Extract the [x, y] coordinate from the center of the cell holding the provided text.  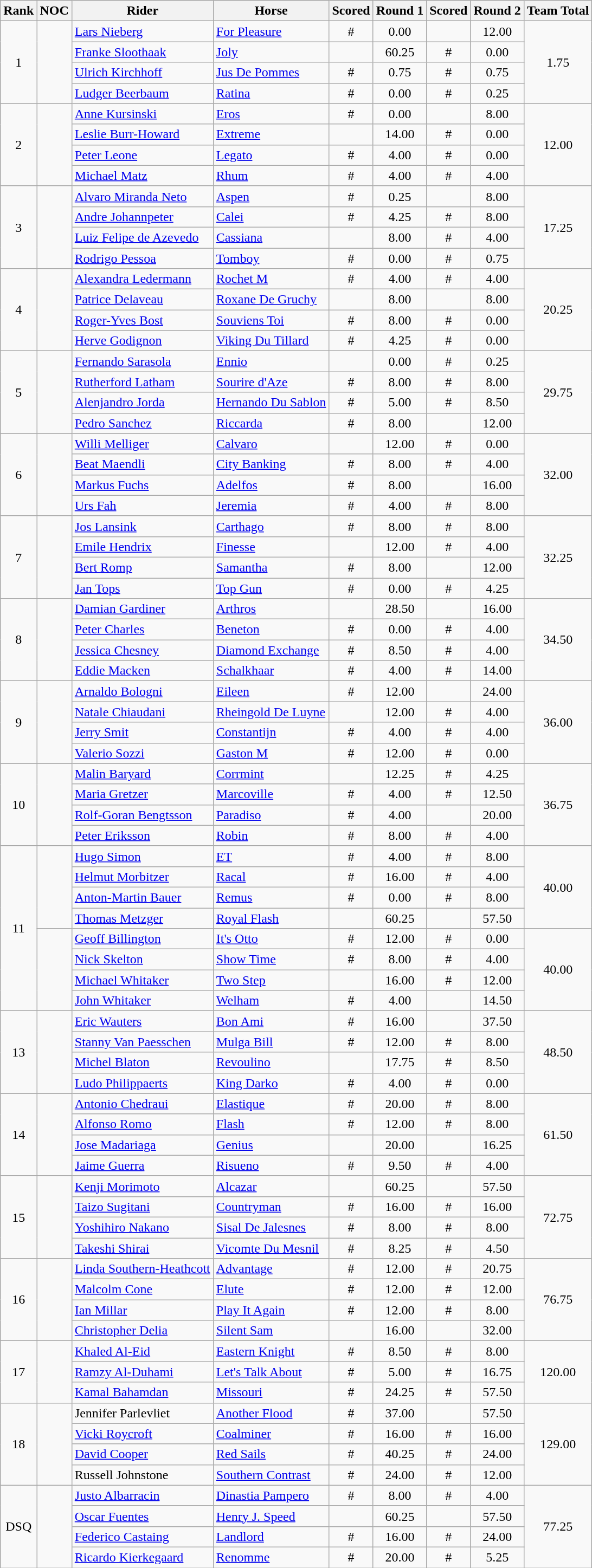
Rank [18, 11]
Patrice Delaveau [142, 300]
Maria Gretzer [142, 794]
Bon Ami [271, 1021]
Schalkhaar [271, 671]
Play It Again [271, 1310]
Leslie Burr-Howard [142, 134]
Eddie Macken [142, 671]
It's Otto [271, 939]
Emile Hendrix [142, 547]
Roxane De Gruchy [271, 300]
Show Time [271, 960]
David Cooper [142, 1454]
Top Gun [271, 588]
Alfonso Romo [142, 1124]
Arnaldo Bologni [142, 691]
12.50 [497, 794]
Samantha [271, 567]
Rochet M [271, 279]
Ricardo Kierkegaard [142, 1557]
Round 1 [400, 11]
7 [18, 557]
Damian Gardiner [142, 609]
Coalminer [271, 1434]
Adelfos [271, 485]
Advantage [271, 1269]
Silent Sam [271, 1331]
Beneton [271, 630]
Jessica Chesney [142, 650]
15 [18, 1217]
Diamond Exchange [271, 650]
Ludger Beerbaum [142, 93]
Rheingold De Luyne [271, 712]
Luiz Felipe de Azevedo [142, 237]
Viking Du Tillard [271, 341]
8 [18, 640]
Cassiana [271, 237]
Fernando Sarasola [142, 361]
Peter Eriksson [142, 835]
Oscar Fuentes [142, 1516]
10 [18, 805]
11 [18, 928]
18 [18, 1444]
Geoff Billington [142, 939]
Taizo Sugitani [142, 1207]
Henry J. Speed [271, 1516]
Jeremia [271, 506]
Willi Melliger [142, 444]
Mulga Bill [271, 1042]
Calei [271, 217]
Beat Maendli [142, 464]
Eros [271, 114]
Aspen [271, 196]
Arthros [271, 609]
Jan Tops [142, 588]
120.00 [558, 1372]
Finesse [271, 547]
Landlord [271, 1537]
Constantijn [271, 733]
Racal [271, 877]
20.25 [558, 310]
129.00 [558, 1444]
Eastern Knight [271, 1351]
Paradiso [271, 815]
Andre Johannpeter [142, 217]
Jose Madariaga [142, 1145]
Remus [271, 897]
Eileen [271, 691]
Gaston M [271, 753]
Missouri [271, 1392]
Renomme [271, 1557]
14 [18, 1135]
14.50 [497, 1001]
Anne Kursinski [142, 114]
Franke Sloothaak [142, 52]
Eric Wauters [142, 1021]
Countryman [271, 1207]
DSQ [18, 1526]
Federico Castaing [142, 1537]
Khaled Al-Eid [142, 1351]
48.50 [558, 1052]
Jaime Guerra [142, 1165]
4 [18, 310]
Ian Millar [142, 1310]
Sisal De Jalesnes [271, 1227]
Justo Albarracin [142, 1495]
16 [18, 1300]
ET [271, 856]
Alcazar [271, 1186]
Vicomte Du Mesnil [271, 1248]
Hernando Du Sablon [271, 403]
Michael Whitaker [142, 980]
Carthago [271, 526]
9.50 [400, 1165]
Tomboy [271, 258]
Roger-Yves Bost [142, 320]
32.25 [558, 557]
Let's Talk About [271, 1372]
4.50 [497, 1248]
Team Total [558, 11]
Helmut Morbitzer [142, 877]
Markus Fuchs [142, 485]
Alvaro Miranda Neto [142, 196]
Peter Charles [142, 630]
Herve Godignon [142, 341]
1.75 [558, 62]
Pedro Sanchez [142, 423]
Robin [271, 835]
76.75 [558, 1300]
Antonio Chedraui [142, 1104]
17.25 [558, 227]
Malcolm Cone [142, 1290]
2 [18, 145]
Kamal Bahamdan [142, 1392]
Natale Chiaudani [142, 712]
Ratina [271, 93]
Elastique [271, 1104]
John Whitaker [142, 1001]
Jennifer Parlevliet [142, 1413]
Another Flood [271, 1413]
Christopher Delia [142, 1331]
Revoulino [271, 1062]
3 [18, 227]
Thomas Metzger [142, 918]
77.25 [558, 1526]
Yoshihiro Nakano [142, 1227]
Genius [271, 1145]
72.75 [558, 1217]
13 [18, 1052]
Rodrigo Pessoa [142, 258]
Corrmint [271, 774]
37.50 [497, 1021]
Sourire d'Aze [271, 382]
Alexandra Ledermann [142, 279]
37.00 [400, 1413]
Stanny Van Paesschen [142, 1042]
40.25 [400, 1454]
17.75 [400, 1062]
8.25 [400, 1248]
For Pleasure [271, 31]
28.50 [400, 609]
Takeshi Shirai [142, 1248]
Red Sails [271, 1454]
NOC [54, 11]
Two Step [271, 980]
24.25 [400, 1392]
34.50 [558, 640]
9 [18, 722]
5 [18, 392]
Linda Southern-Heathcott [142, 1269]
17 [18, 1372]
Vicki Roycroft [142, 1434]
12.25 [400, 774]
Ulrich Kirchhoff [142, 73]
Marcoville [271, 794]
Legato [271, 155]
City Banking [271, 464]
Jos Lansink [142, 526]
6 [18, 475]
Nick Skelton [142, 960]
Horse [271, 11]
36.00 [558, 722]
Royal Flash [271, 918]
Elute [271, 1290]
Welham [271, 1001]
Southern Contrast [271, 1475]
36.75 [558, 805]
King Darko [271, 1083]
Calvaro [271, 444]
Ludo Philippaerts [142, 1083]
Jus De Pommes [271, 73]
5.25 [497, 1557]
Michael Matz [142, 176]
16.75 [497, 1372]
20.75 [497, 1269]
Jerry Smit [142, 733]
Valerio Sozzi [142, 753]
Rider [142, 11]
Michel Blaton [142, 1062]
Round 2 [497, 11]
Risueno [271, 1165]
Riccarda [271, 423]
Dinastia Pampero [271, 1495]
Anton-Martin Bauer [142, 897]
29.75 [558, 392]
1 [18, 62]
Flash [271, 1124]
Alenjandro Jorda [142, 403]
Ramzy Al-Duhami [142, 1372]
Ennio [271, 361]
61.50 [558, 1135]
Hugo Simon [142, 856]
Russell Johnstone [142, 1475]
Rolf-Goran Bengtsson [142, 815]
Extreme [271, 134]
Urs Fah [142, 506]
Peter Leone [142, 155]
Rutherford Latham [142, 382]
Souviens Toi [271, 320]
Rhum [271, 176]
Malin Baryard [142, 774]
Bert Romp [142, 567]
Joly [271, 52]
Kenji Morimoto [142, 1186]
16.25 [497, 1145]
Lars Nieberg [142, 31]
